Return [x, y] of the center of cell containing provided text 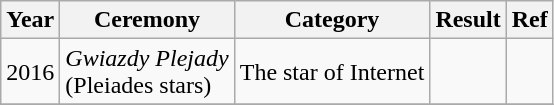
Ref [530, 20]
Result [468, 20]
Ceremony [147, 20]
Year [30, 20]
2016 [30, 72]
The star of Internet [332, 72]
Gwiazdy Plejady(Pleiades stars) [147, 72]
Category [332, 20]
